Detect which cell encompasses the target text, then output its [x, y] center coordinate. 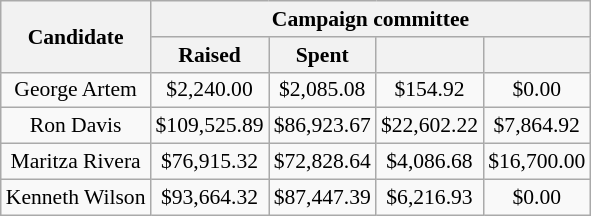
$2,085.08 [322, 90]
$22,602.22 [430, 126]
$2,240.00 [210, 90]
$93,664.32 [210, 197]
$86,923.67 [322, 126]
Raised [210, 55]
Kenneth Wilson [76, 197]
Maritza Rivera [76, 162]
Candidate [76, 36]
$4,086.68 [430, 162]
Campaign committee [371, 19]
Spent [322, 55]
Ron Davis [76, 126]
George Artem [76, 90]
$7,864.92 [536, 126]
$76,915.32 [210, 162]
$16,700.00 [536, 162]
$109,525.89 [210, 126]
$87,447.39 [322, 197]
$72,828.64 [322, 162]
$154.92 [430, 90]
$6,216.93 [430, 197]
